For the text-containing cell, return its midpoint in (x, y) coordinate format. 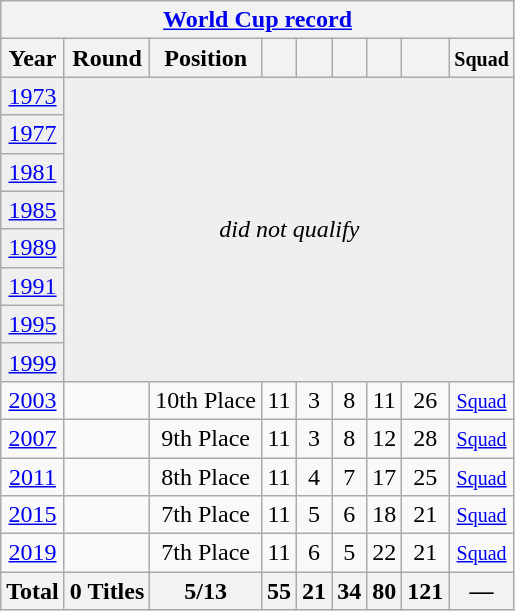
0 Titles (107, 591)
34 (350, 591)
did not qualify (289, 229)
1981 (33, 172)
— (482, 591)
4 (314, 477)
2011 (33, 477)
26 (426, 400)
1977 (33, 134)
9th Place (206, 438)
12 (384, 438)
25 (426, 477)
7 (350, 477)
18 (384, 515)
2015 (33, 515)
17 (384, 477)
1991 (33, 286)
55 (280, 591)
Year (33, 58)
1989 (33, 248)
World Cup record (258, 20)
2003 (33, 400)
10th Place (206, 400)
22 (384, 553)
Position (206, 58)
Total (33, 591)
5/13 (206, 591)
1995 (33, 324)
2007 (33, 438)
121 (426, 591)
2019 (33, 553)
1999 (33, 362)
28 (426, 438)
1985 (33, 210)
8th Place (206, 477)
1973 (33, 96)
Round (107, 58)
80 (384, 591)
